Scan for the cell matching the given text and deliver its [X, Y] coordinate at center. 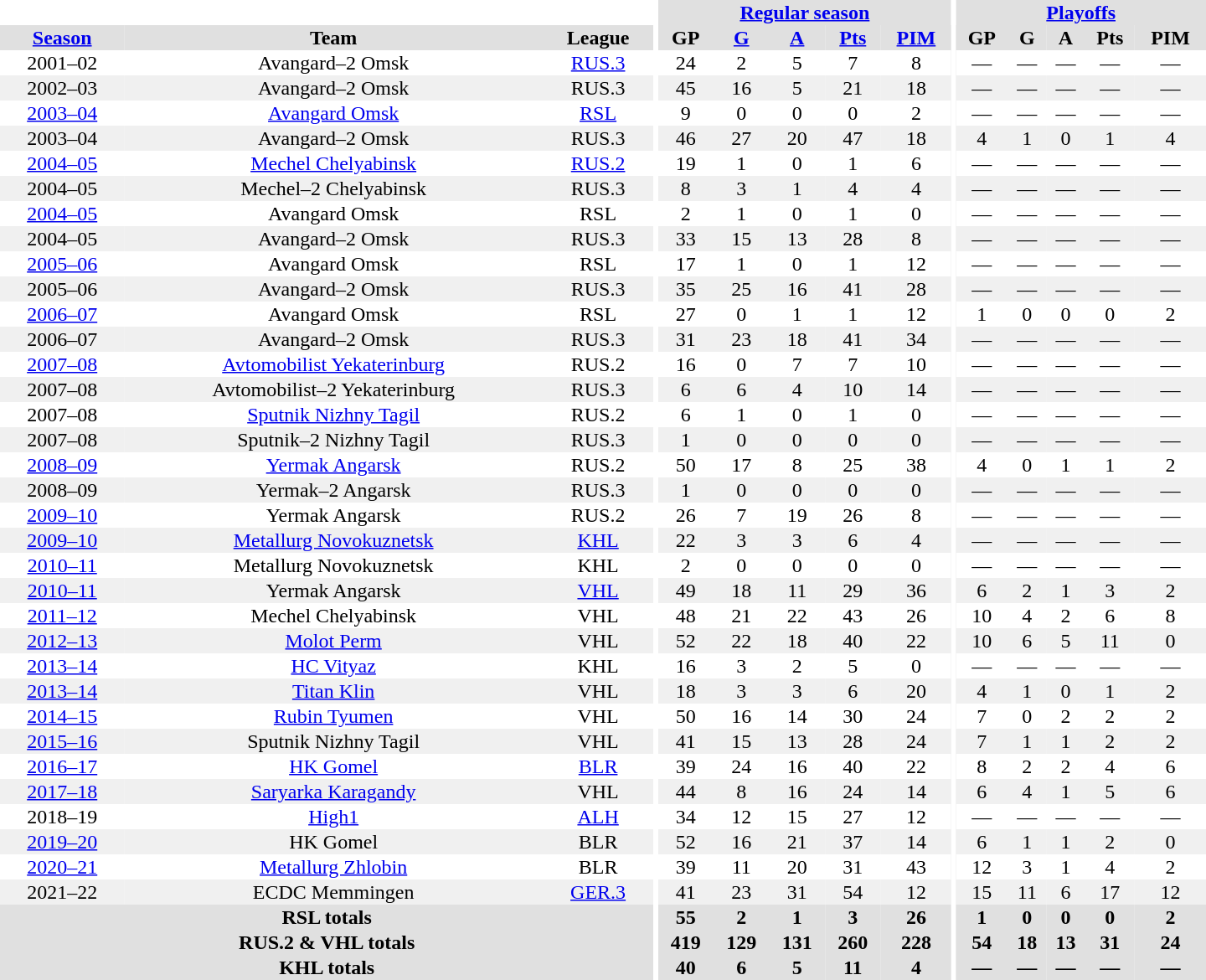
2017–18 [62, 792]
55 [685, 917]
48 [685, 616]
36 [916, 591]
2019–20 [62, 842]
30 [853, 716]
44 [685, 792]
Avtomobilist Yekaterinburg [333, 364]
2002–03 [62, 88]
2018–19 [62, 817]
228 [916, 942]
High1 [333, 817]
League [598, 38]
37 [853, 842]
Sputnik–2 Nizhny Tagil [333, 440]
Titan Klin [333, 691]
2014–15 [62, 716]
260 [853, 942]
Metallurg Zhlobin [333, 867]
46 [685, 138]
Playoffs [1080, 13]
2020–21 [62, 867]
2015–16 [62, 741]
2011–12 [62, 616]
29 [853, 591]
KHL totals [327, 967]
RUS.2 & VHL totals [327, 942]
Rubin Tyumen [333, 716]
45 [685, 88]
Season [62, 38]
49 [685, 591]
Team [333, 38]
Molot Perm [333, 641]
HC Vityaz [333, 666]
129 [742, 942]
33 [685, 239]
Regular season [804, 13]
38 [916, 465]
Saryarka Karagandy [333, 792]
9 [685, 113]
RSL totals [327, 917]
2021–22 [62, 892]
Yermak–2 Angarsk [333, 490]
GER.3 [598, 892]
2016–17 [62, 766]
419 [685, 942]
47 [853, 138]
Avtomobilist–2 Yekaterinburg [333, 389]
ECDC Memmingen [333, 892]
Mechel–2 Chelyabinsk [333, 188]
2001–02 [62, 63]
2012–13 [62, 641]
131 [797, 942]
ALH [598, 817]
35 [685, 289]
